Scan for the cell matching the given text and deliver its [X, Y] coordinate at center. 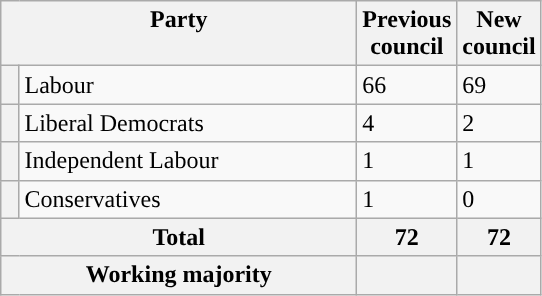
Labour [188, 85]
Conservatives [188, 199]
69 [499, 85]
Working majority [179, 275]
0 [499, 199]
4 [407, 123]
Liberal Democrats [188, 123]
Independent Labour [188, 161]
66 [407, 85]
Previous council [407, 34]
Party [179, 34]
Total [179, 237]
New council [499, 34]
2 [499, 123]
